Capture the cell that displays the provided text and extract its (X, Y) central coordinate. 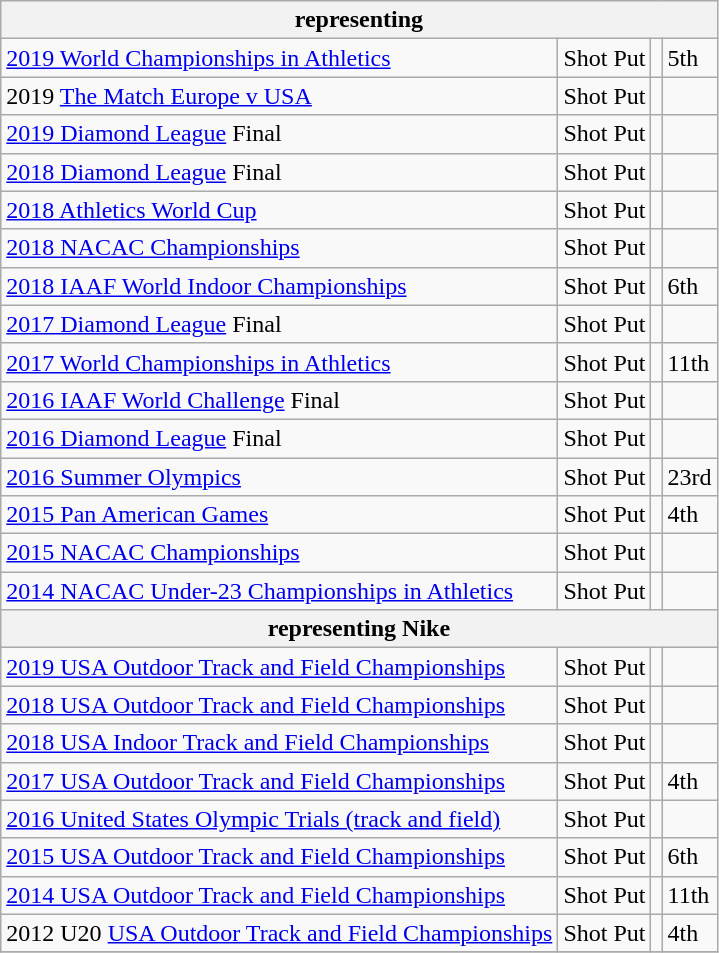
23rd (690, 477)
2017 USA Outdoor Track and Field Championships (280, 781)
2014 NACAC Under-23 Championships in Athletics (280, 591)
2016 Summer Olympics (280, 477)
2018 Diamond League Final (280, 172)
2017 World Championships in Athletics (280, 362)
2016 Diamond League Final (280, 438)
2019 World Championships in Athletics (280, 58)
2018 IAAF World Indoor Championships (280, 286)
2015 Pan American Games (280, 515)
2019 USA Outdoor Track and Field Championships (280, 667)
2019 The Match Europe v USA (280, 96)
representing (359, 20)
2018 USA Outdoor Track and Field Championships (280, 705)
2018 Athletics World Cup (280, 210)
2017 Diamond League Final (280, 324)
2018 USA Indoor Track and Field Championships (280, 743)
2018 NACAC Championships (280, 248)
2016 IAAF World Challenge Final (280, 400)
2012 U20 USA Outdoor Track and Field Championships (280, 933)
representing Nike (359, 629)
2015 USA Outdoor Track and Field Championships (280, 857)
2015 NACAC Championships (280, 553)
2014 USA Outdoor Track and Field Championships (280, 895)
2016 United States Olympic Trials (track and field) (280, 819)
2019 Diamond League Final (280, 134)
5th (690, 58)
